Return (X, Y) of the center of cell containing provided text 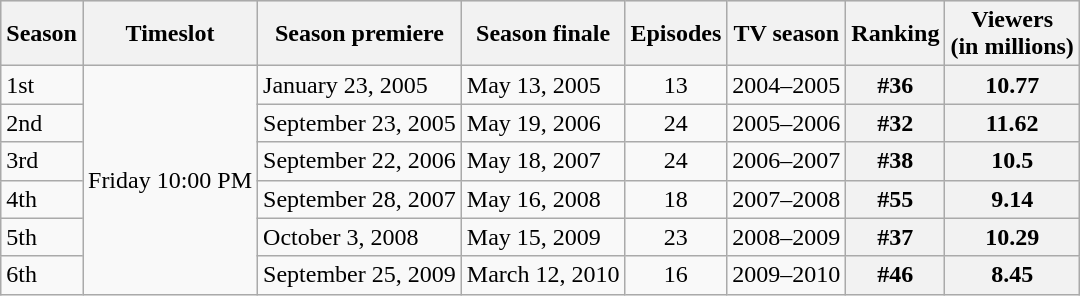
September 28, 2007 (360, 199)
#37 (896, 237)
September 22, 2006 (360, 161)
3rd (42, 161)
2005–2006 (786, 123)
#46 (896, 275)
6th (42, 275)
March 12, 2010 (543, 275)
1st (42, 85)
September 23, 2005 (360, 123)
2008–2009 (786, 237)
2004–2005 (786, 85)
2006–2007 (786, 161)
May 15, 2009 (543, 237)
10.77 (1012, 85)
18 (676, 199)
16 (676, 275)
#32 (896, 123)
9.14 (1012, 199)
13 (676, 85)
Timeslot (170, 34)
Season premiere (360, 34)
2nd (42, 123)
Viewers(in millions) (1012, 34)
September 25, 2009 (360, 275)
#36 (896, 85)
Season (42, 34)
10.5 (1012, 161)
May 19, 2006 (543, 123)
#38 (896, 161)
Ranking (896, 34)
11.62 (1012, 123)
23 (676, 237)
#55 (896, 199)
10.29 (1012, 237)
May 16, 2008 (543, 199)
May 18, 2007 (543, 161)
TV season (786, 34)
January 23, 2005 (360, 85)
Episodes (676, 34)
Season finale (543, 34)
8.45 (1012, 275)
2009–2010 (786, 275)
4th (42, 199)
October 3, 2008 (360, 237)
Friday 10:00 PM (170, 180)
5th (42, 237)
2007–2008 (786, 199)
May 13, 2005 (543, 85)
